Find where the given text appears and provide that cell's center as (X, Y) coordinate. 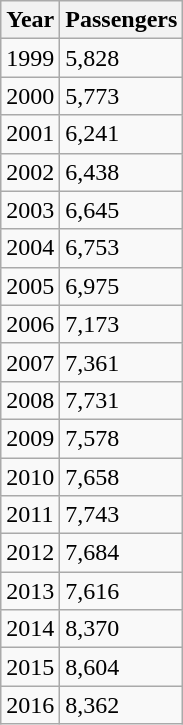
2003 (30, 210)
2006 (30, 324)
6,645 (122, 210)
8,362 (122, 705)
2004 (30, 248)
2000 (30, 96)
2011 (30, 515)
7,731 (122, 400)
7,173 (122, 324)
Passengers (122, 20)
8,370 (122, 629)
5,828 (122, 58)
Year (30, 20)
7,743 (122, 515)
7,684 (122, 553)
6,753 (122, 248)
2013 (30, 591)
6,438 (122, 172)
1999 (30, 58)
2010 (30, 477)
5,773 (122, 96)
2014 (30, 629)
2012 (30, 553)
6,241 (122, 134)
2008 (30, 400)
2009 (30, 438)
7,578 (122, 438)
2001 (30, 134)
7,361 (122, 362)
6,975 (122, 286)
2016 (30, 705)
2015 (30, 667)
2005 (30, 286)
8,604 (122, 667)
2007 (30, 362)
2002 (30, 172)
7,616 (122, 591)
7,658 (122, 477)
